Pinpoint the cell where the given text exists, returning its (X, Y) midpoint coordinate. 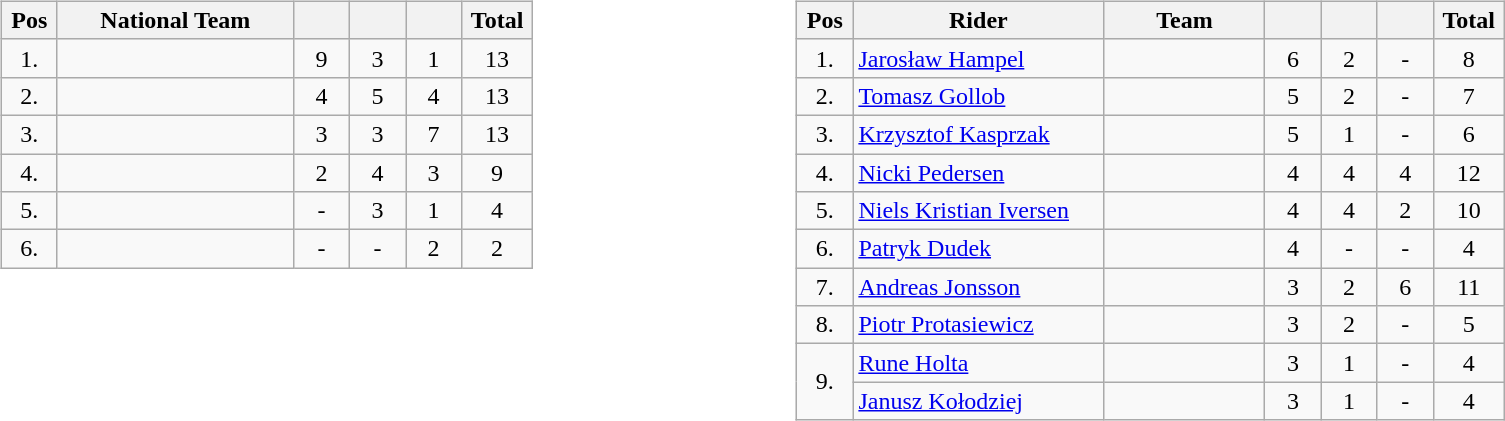
National Team (175, 20)
Niels Kristian Iversen (978, 211)
8 (1468, 58)
Tomasz Gollob (978, 96)
Nicki Pedersen (978, 173)
Patryk Dudek (978, 249)
Krzysztof Kasprzak (978, 134)
8. (825, 325)
Jarosław Hampel (978, 58)
11 (1468, 287)
Janusz Kołodziej (978, 401)
9. (825, 382)
10 (1468, 211)
Piotr Protasiewicz (978, 325)
Team (1184, 20)
Rider (978, 20)
Rune Holta (978, 363)
Andreas Jonsson (978, 287)
7. (825, 287)
12 (1468, 173)
